Determine the (X, Y) coordinate at the center of the cell enclosing the given text.  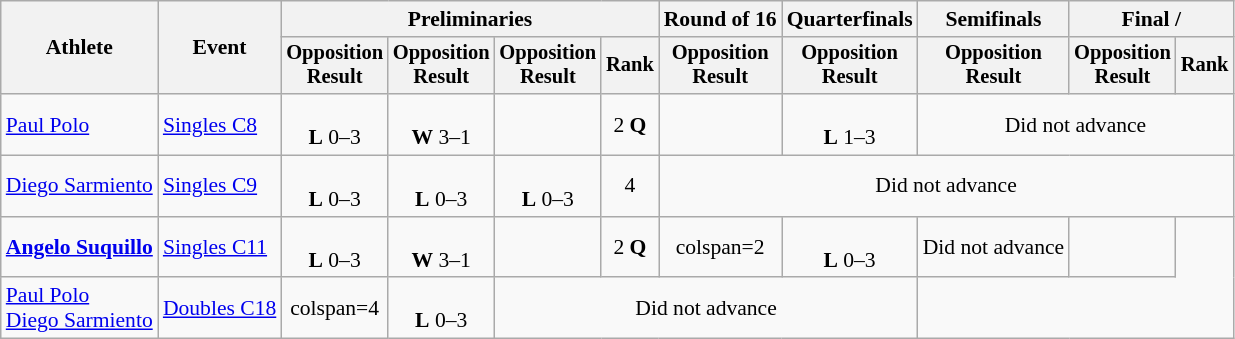
L 1–3 (850, 124)
Quarterfinals (850, 19)
Round of 16 (720, 19)
Preliminaries (470, 19)
Athlete (80, 48)
Singles C9 (220, 186)
Event (220, 48)
Final / (1151, 19)
Paul PoloDiego Sarmiento (80, 308)
Paul Polo (80, 124)
Doubles C18 (220, 308)
Diego Sarmiento (80, 186)
Angelo Suquillo (80, 248)
colspan=4 (334, 308)
colspan=2 (720, 248)
Singles C11 (220, 248)
4 (630, 186)
Semifinals (994, 19)
Singles C8 (220, 124)
